Scan for the cell matching the given text and deliver its [x, y] coordinate at center. 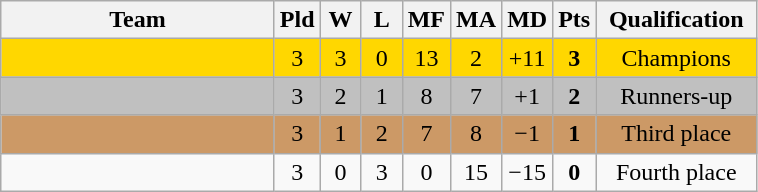
−1 [528, 134]
Team [138, 20]
13 [426, 58]
MA [476, 20]
W [340, 20]
MF [426, 20]
Runners-up [676, 96]
Third place [676, 134]
Champions [676, 58]
Pld [297, 20]
Pts [574, 20]
L [382, 20]
15 [476, 172]
Fourth place [676, 172]
+1 [528, 96]
MD [528, 20]
+11 [528, 58]
−15 [528, 172]
Qualification [676, 20]
